Output the [X, Y] coordinate of the center of the cell containing the given text.  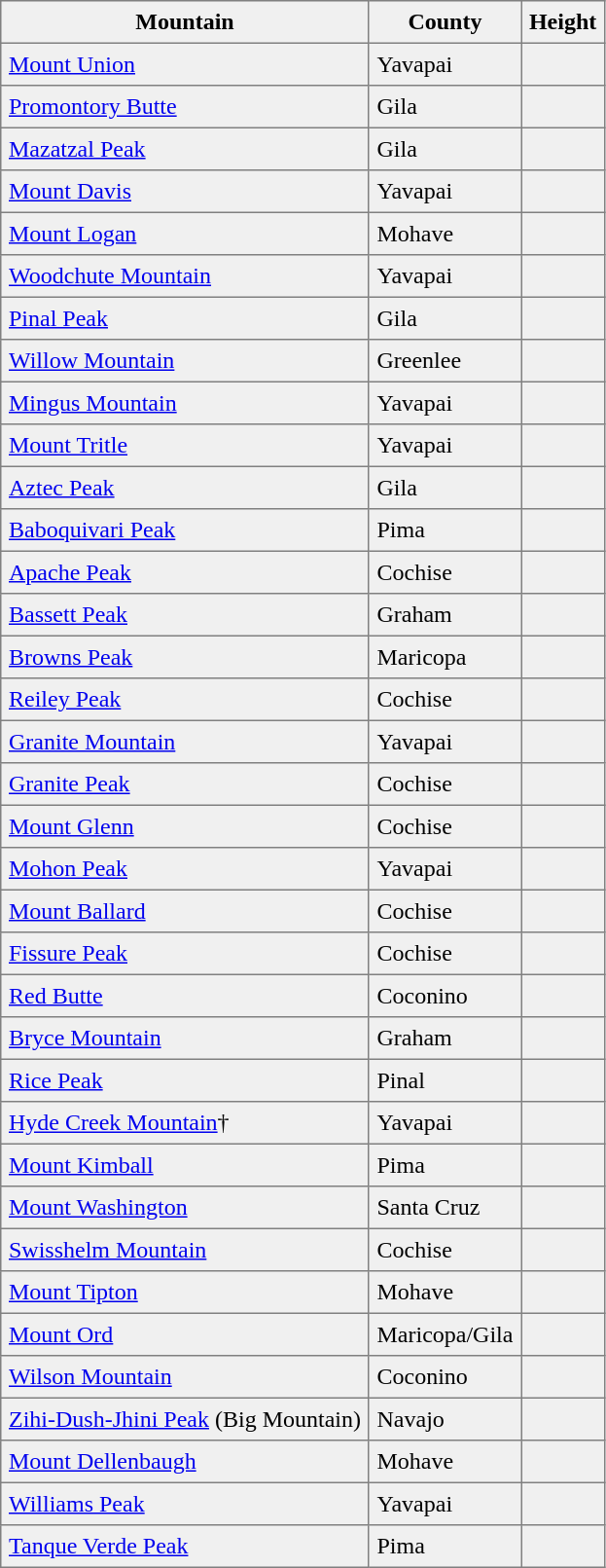
Bassett Peak [185, 615]
Bryce Mountain [185, 1039]
Maricopa/Gila [445, 1334]
Browns Peak [185, 657]
Zihi-Dush-Jhini Peak (Big Mountain) [185, 1419]
Granite Peak [185, 784]
Mount Union [185, 64]
Mohon Peak [185, 869]
Red Butte [185, 996]
Mount Kimball [185, 1165]
Pinal [445, 1080]
Apache Peak [185, 572]
Reiley Peak [185, 700]
Height [563, 22]
Mount Logan [185, 234]
Aztec Peak [185, 488]
County [445, 22]
Mount Washington [185, 1208]
Wilson Mountain [185, 1377]
Mount Tipton [185, 1293]
Fissure Peak [185, 954]
Mountain [185, 22]
Navajo [445, 1419]
Santa Cruz [445, 1208]
Promontory Butte [185, 107]
Baboquivari Peak [185, 530]
Rice Peak [185, 1080]
Mount Ord [185, 1334]
Woodchute Mountain [185, 276]
Swisshelm Mountain [185, 1250]
Hyde Creek Mountain† [185, 1123]
Mount Ballard [185, 911]
Pinal Peak [185, 318]
Willow Mountain [185, 361]
Mazatzal Peak [185, 149]
Tanque Verde Peak [185, 1547]
Mount Dellenbaugh [185, 1462]
Williams Peak [185, 1504]
Mingus Mountain [185, 403]
Mount Glenn [185, 826]
Granite Mountain [185, 742]
Maricopa [445, 657]
Mount Davis [185, 192]
Greenlee [445, 361]
Mount Tritle [185, 446]
